Identify which cell holds the provided text, then report its (X, Y) central coordinate. 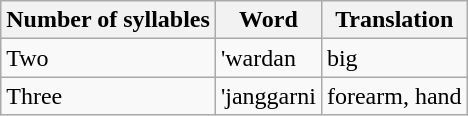
Translation (394, 20)
'wardan (268, 58)
Word (268, 20)
Number of syllables (108, 20)
Two (108, 58)
Three (108, 96)
big (394, 58)
forearm, hand (394, 96)
'janggarni (268, 96)
